Find where the given text appears and provide that cell's center as (X, Y) coordinate. 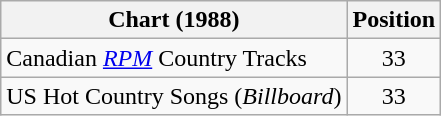
US Hot Country Songs (Billboard) (174, 96)
Canadian RPM Country Tracks (174, 58)
Chart (1988) (174, 20)
Position (394, 20)
